Scan for the cell matching the given text and deliver its (x, y) coordinate at center. 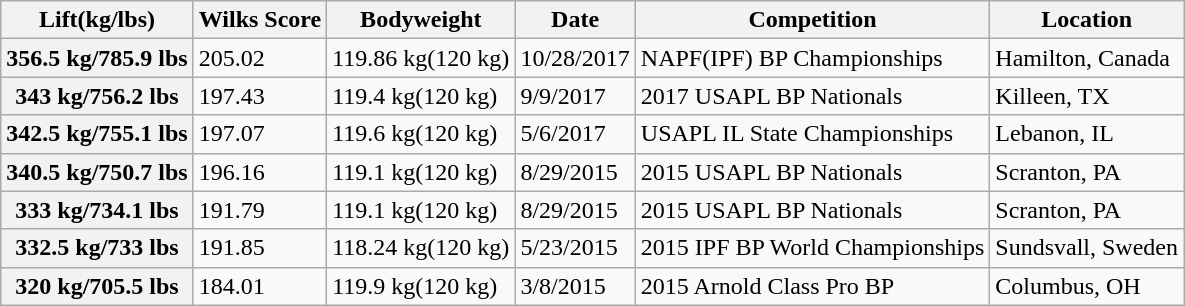
Sundsvall, Sweden (1087, 248)
Competition (812, 20)
205.02 (260, 58)
320 kg/705.5 lbs (97, 286)
184.01 (260, 286)
Hamilton, Canada (1087, 58)
343 kg/756.2 lbs (97, 96)
Columbus, OH (1087, 286)
118.24 kg(120 kg) (421, 248)
119.86 kg(120 kg) (421, 58)
Lift(kg/lbs) (97, 20)
9/9/2017 (575, 96)
333 kg/734.1 lbs (97, 210)
Bodyweight (421, 20)
342.5 kg/755.1 lbs (97, 134)
5/23/2015 (575, 248)
Date (575, 20)
NAPF(IPF) BP Championships (812, 58)
119.4 kg(120 kg) (421, 96)
191.79 (260, 210)
2015 Arnold Class Pro BP (812, 286)
USAPL IL State Championships (812, 134)
340.5 kg/750.7 lbs (97, 172)
Lebanon, IL (1087, 134)
119.9 kg(120 kg) (421, 286)
Location (1087, 20)
2017 USAPL BP Nationals (812, 96)
196.16 (260, 172)
197.43 (260, 96)
Killeen, TX (1087, 96)
2015 IPF BP World Championships (812, 248)
3/8/2015 (575, 286)
191.85 (260, 248)
332.5 kg/733 lbs (97, 248)
119.6 kg(120 kg) (421, 134)
Wilks Score (260, 20)
5/6/2017 (575, 134)
197.07 (260, 134)
356.5 kg/785.9 lbs (97, 58)
10/28/2017 (575, 58)
